Return the [X, Y] coordinate for the center point of the cell that contains the specified text.  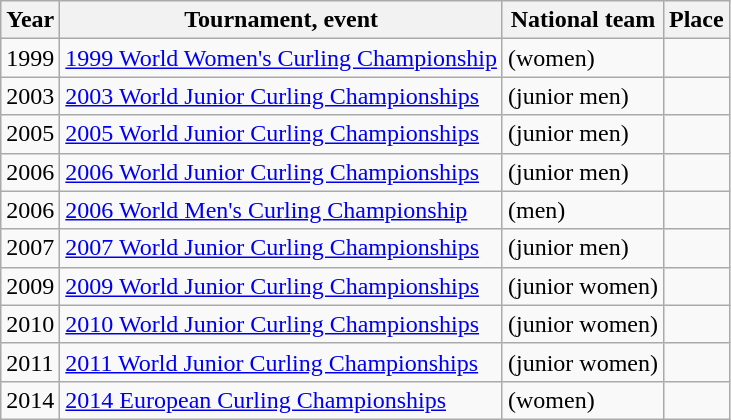
2006 World Men's Curling Championship [282, 210]
2011 World Junior Curling Championships [282, 362]
1999 World Women's Curling Championship [282, 58]
2009 World Junior Curling Championships [282, 286]
2005 [30, 134]
2011 [30, 362]
Tournament, event [282, 20]
1999 [30, 58]
2014 European Curling Championships [282, 400]
2007 World Junior Curling Championships [282, 248]
2003 World Junior Curling Championships [282, 96]
(men) [582, 210]
2003 [30, 96]
2009 [30, 286]
2006 World Junior Curling Championships [282, 172]
2005 World Junior Curling Championships [282, 134]
2010 [30, 324]
Year [30, 20]
Place [696, 20]
2014 [30, 400]
National team [582, 20]
2010 World Junior Curling Championships [282, 324]
2007 [30, 248]
